Capture the cell that displays the provided text and extract its (X, Y) central coordinate. 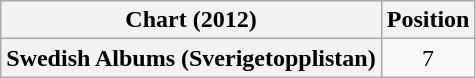
Chart (2012) (191, 20)
Swedish Albums (Sverigetopplistan) (191, 58)
7 (428, 58)
Position (428, 20)
